For the text-containing cell, return its midpoint in (x, y) coordinate format. 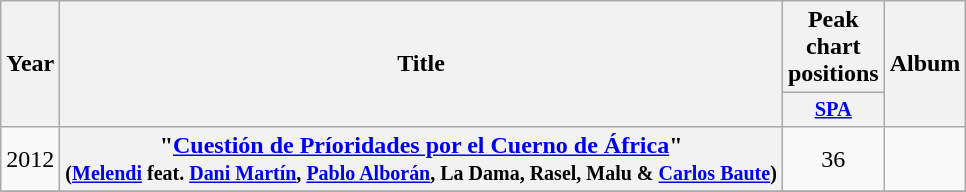
Peak chart positions (833, 47)
Album (925, 64)
36 (833, 158)
Title (422, 64)
"Cuestión de Príoridades por el Cuerno de África"(Melendi feat. Dani Martín, Pablo Alborán, La Dama, Rasel, Malu & Carlos Baute) (422, 158)
SPA (833, 110)
Year (30, 64)
2012 (30, 158)
